Locate the cell with the specified text and output its (x, y) center coordinate. 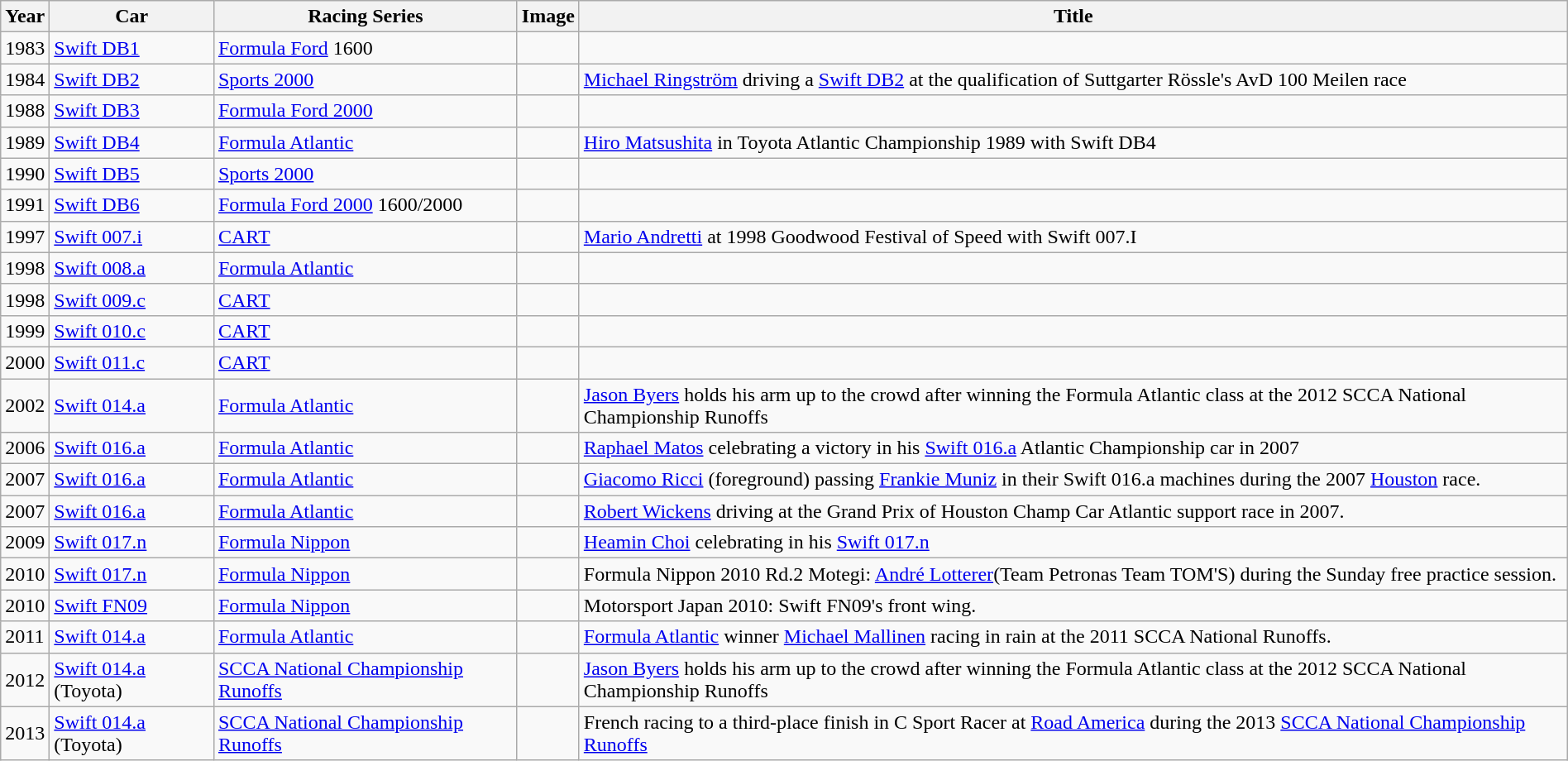
2006 (25, 448)
Giacomo Ricci (foreground) passing Frankie Muniz in their Swift 016.a machines during the 2007 Houston race. (1073, 480)
Raphael Matos celebrating a victory in his Swift 016.a Atlantic Championship car in 2007 (1073, 448)
Motorsport Japan 2010: Swift FN09's front wing. (1073, 605)
Image (547, 17)
Formula Atlantic winner Michael Mallinen racing in rain at the 2011 SCCA National Runoffs. (1073, 637)
Swift 007.i (132, 237)
Swift DB6 (132, 205)
Swift DB5 (132, 174)
Robert Wickens driving at the Grand Prix of Houston Champ Car Atlantic support race in 2007. (1073, 511)
1997 (25, 237)
2002 (25, 405)
Swift DB2 (132, 79)
Formula Ford 1600 (366, 48)
Hiro Matsushita in Toyota Atlantic Championship 1989 with Swift DB4 (1073, 142)
1988 (25, 111)
Swift 011.c (132, 362)
Racing Series (366, 17)
Swift DB4 (132, 142)
Swift DB3 (132, 111)
Formula Ford 2000 (366, 111)
Formula Ford 2000 1600/2000 (366, 205)
Heamin Choi celebrating in his Swift 017.n (1073, 543)
Year (25, 17)
1989 (25, 142)
Swift FN09 (132, 605)
2012 (25, 680)
2009 (25, 543)
Swift 010.c (132, 331)
2000 (25, 362)
1984 (25, 79)
Title (1073, 17)
Car (132, 17)
1991 (25, 205)
Swift 008.a (132, 268)
French racing to a third-place finish in C Sport Racer at Road America during the 2013 SCCA National Championship Runoffs (1073, 733)
1999 (25, 331)
Formula Nippon 2010 Rd.2 Motegi: André Lotterer(Team Petronas Team TOM'S) during the Sunday free practice session. (1073, 574)
2013 (25, 733)
2011 (25, 637)
Michael Ringström driving a Swift DB2 at the qualification of Suttgarter Rössle's AvD 100 Meilen race (1073, 79)
Mario Andretti at 1998 Goodwood Festival of Speed with Swift 007.I (1073, 237)
1990 (25, 174)
Swift 009.c (132, 299)
1983 (25, 48)
Swift DB1 (132, 48)
